Find where the given text appears and provide that cell's center as (X, Y) coordinate. 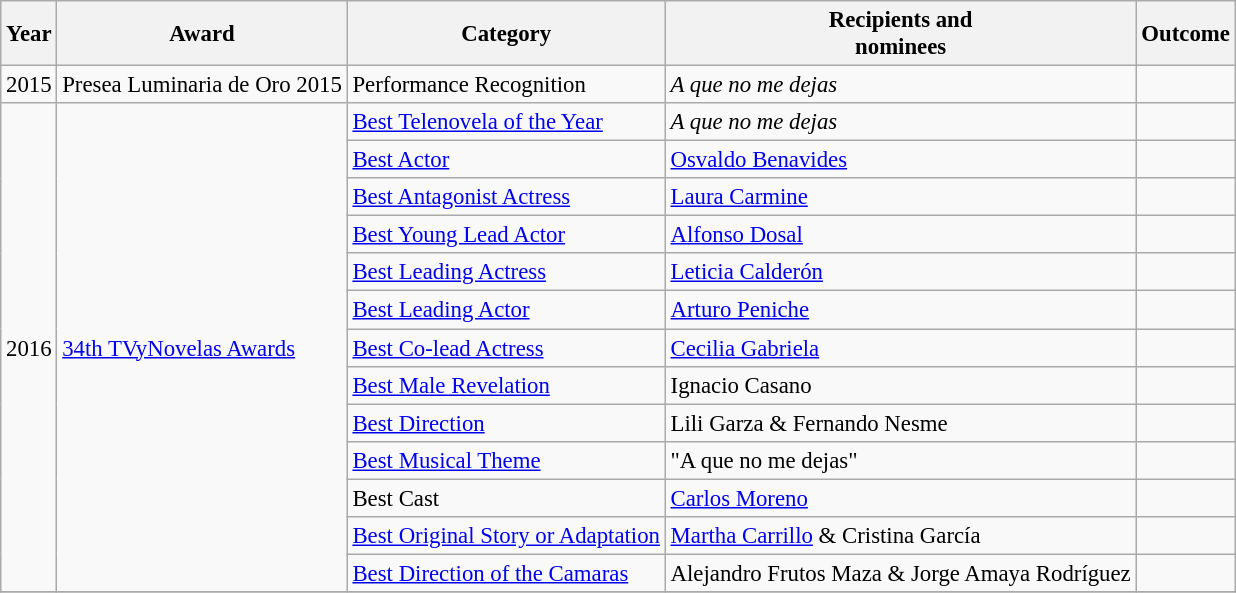
Best Leading Actress (506, 273)
Outcome (1186, 34)
Carlos Moreno (900, 498)
Arturo Peniche (900, 310)
Laura Carmine (900, 197)
2016 (29, 348)
Best Direction (506, 423)
Alejandro Frutos Maza & Jorge Amaya Rodríguez (900, 573)
Best Male Revelation (506, 385)
Best Musical Theme (506, 460)
Year (29, 34)
"A que no me dejas" (900, 460)
Lili Garza & Fernando Nesme (900, 423)
Best Direction of the Camaras (506, 573)
Category (506, 34)
Osvaldo Benavides (900, 160)
Leticia Calderón (900, 273)
Martha Carrillo & Cristina García (900, 536)
Best Antagonist Actress (506, 197)
Best Actor (506, 160)
Award (202, 34)
2015 (29, 85)
Alfonso Dosal (900, 235)
Recipients andnominees (900, 34)
Cecilia Gabriela (900, 348)
34th TVyNovelas Awards (202, 348)
Best Original Story or Adaptation (506, 536)
Best Cast (506, 498)
Ignacio Casano (900, 385)
Best Co-lead Actress (506, 348)
Best Telenovela of the Year (506, 122)
Best Young Lead Actor (506, 235)
Best Leading Actor (506, 310)
Performance Recognition (506, 85)
Presea Luminaria de Oro 2015 (202, 85)
